Detect which cell encompasses the target text, then output its [X, Y] center coordinate. 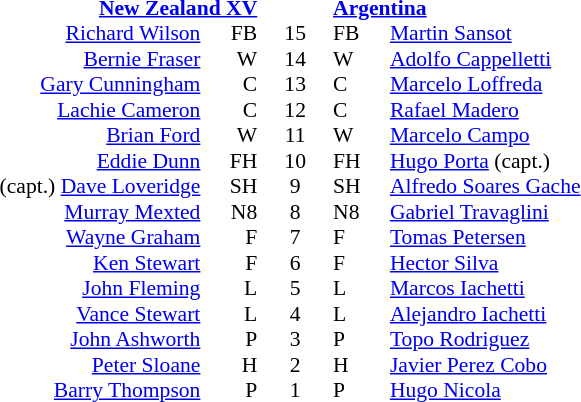
12 [295, 110]
14 [295, 59]
9 [295, 187]
6 [295, 263]
8 [295, 212]
13 [295, 85]
2 [295, 365]
3 [295, 339]
7 [295, 237]
15 [295, 33]
4 [295, 314]
11 [295, 135]
10 [295, 161]
5 [295, 289]
